Extract the (X, Y) coordinate from the center of the cell holding the provided text.  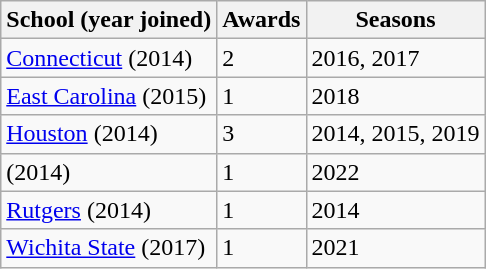
School (year joined) (109, 20)
Seasons (396, 20)
2 (262, 58)
2022 (396, 172)
(2014) (109, 172)
East Carolina (2015) (109, 96)
3 (262, 134)
2016, 2017 (396, 58)
2021 (396, 248)
Wichita State (2017) (109, 248)
2014, 2015, 2019 (396, 134)
Houston (2014) (109, 134)
2014 (396, 210)
Connecticut (2014) (109, 58)
2018 (396, 96)
Rutgers (2014) (109, 210)
Awards (262, 20)
